From the cell containing the given text, extract its center point as (x, y) coordinate. 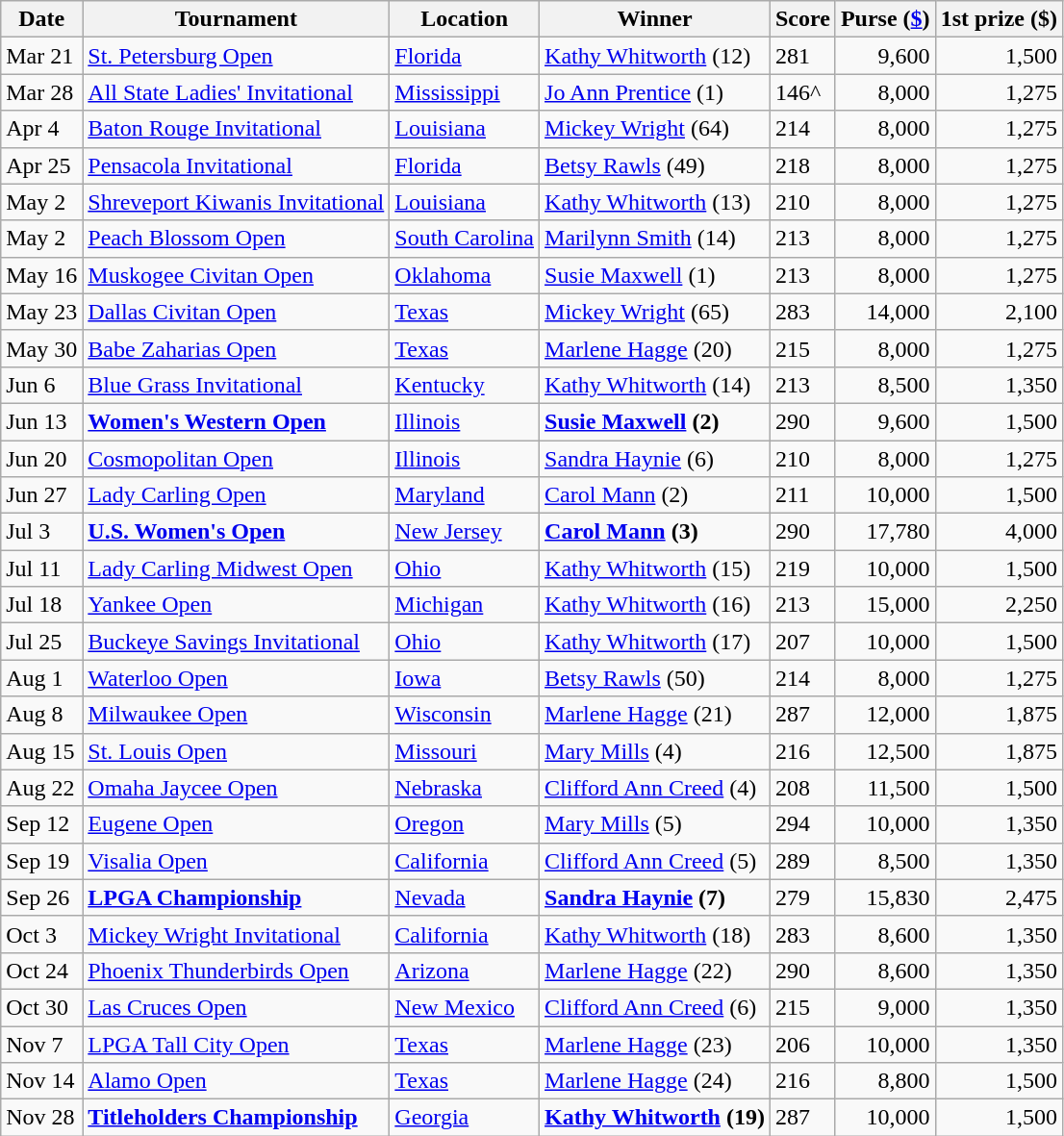
Location (465, 19)
May 16 (42, 275)
Carol Mann (2) (655, 495)
Carol Mann (3) (655, 532)
Kathy Whitworth (13) (655, 202)
Titleholders Championship (237, 1118)
289 (802, 861)
4,000 (999, 532)
Marlene Hagge (20) (655, 348)
Winner (655, 19)
Jul 11 (42, 568)
294 (802, 824)
St. Petersburg Open (237, 56)
281 (802, 56)
St. Louis Open (237, 751)
Marlene Hagge (23) (655, 1044)
Phoenix Thunderbirds Open (237, 971)
12,000 (885, 715)
Marlene Hagge (22) (655, 971)
Kentucky (465, 385)
Eugene Open (237, 824)
Jun 6 (42, 385)
Clifford Ann Creed (6) (655, 1007)
279 (802, 897)
Kathy Whitworth (12) (655, 56)
Shreveport Kiwanis Invitational (237, 202)
Blue Grass Invitational (237, 385)
Dallas Civitan Open (237, 312)
Maryland (465, 495)
12,500 (885, 751)
Apr 4 (42, 129)
Oct 30 (42, 1007)
Wisconsin (465, 715)
Peach Blossom Open (237, 239)
Clifford Ann Creed (5) (655, 861)
218 (802, 165)
Las Cruces Open (237, 1007)
206 (802, 1044)
Oct 3 (42, 934)
Marlene Hagge (21) (655, 715)
South Carolina (465, 239)
Tournament (237, 19)
Iowa (465, 678)
Kathy Whitworth (19) (655, 1118)
Lady Carling Open (237, 495)
Aug 8 (42, 715)
Betsy Rawls (50) (655, 678)
Kathy Whitworth (14) (655, 385)
Nov 7 (42, 1044)
Marilynn Smith (14) (655, 239)
15,000 (885, 605)
11,500 (885, 788)
U.S. Women's Open (237, 532)
Mar 21 (42, 56)
207 (802, 642)
14,000 (885, 312)
Aug 22 (42, 788)
Kathy Whitworth (18) (655, 934)
New Jersey (465, 532)
Jul 18 (42, 605)
May 30 (42, 348)
208 (802, 788)
Sep 26 (42, 897)
Kathy Whitworth (17) (655, 642)
Buckeye Savings Invitational (237, 642)
LPGA Tall City Open (237, 1044)
Jul 25 (42, 642)
Oklahoma (465, 275)
211 (802, 495)
Michigan (465, 605)
Omaha Jaycee Open (237, 788)
May 23 (42, 312)
2,250 (999, 605)
Purse ($) (885, 19)
Sep 19 (42, 861)
Oct 24 (42, 971)
Yankee Open (237, 605)
Mickey Wright (65) (655, 312)
Baton Rouge Invitational (237, 129)
Cosmopolitan Open (237, 459)
Mickey Wright Invitational (237, 934)
Kathy Whitworth (15) (655, 568)
2,100 (999, 312)
15,830 (885, 897)
9,000 (885, 1007)
New Mexico (465, 1007)
Women's Western Open (237, 421)
Clifford Ann Creed (4) (655, 788)
Jul 3 (42, 532)
Kathy Whitworth (16) (655, 605)
Marlene Hagge (24) (655, 1081)
Arizona (465, 971)
Apr 25 (42, 165)
Sandra Haynie (7) (655, 897)
8,800 (885, 1081)
Sandra Haynie (6) (655, 459)
Babe Zaharias Open (237, 348)
Mar 28 (42, 92)
17,780 (885, 532)
146^ (802, 92)
Betsy Rawls (49) (655, 165)
Nov 28 (42, 1118)
Nebraska (465, 788)
Pensacola Invitational (237, 165)
Missouri (465, 751)
Alamo Open (237, 1081)
Oregon (465, 824)
2,475 (999, 897)
Date (42, 19)
Mississippi (465, 92)
Aug 1 (42, 678)
Mary Mills (4) (655, 751)
Jun 20 (42, 459)
Nevada (465, 897)
Score (802, 19)
Jun 27 (42, 495)
Mickey Wright (64) (655, 129)
Jun 13 (42, 421)
Georgia (465, 1118)
Muskogee Civitan Open (237, 275)
LPGA Championship (237, 897)
Susie Maxwell (1) (655, 275)
Lady Carling Midwest Open (237, 568)
Milwaukee Open (237, 715)
Jo Ann Prentice (1) (655, 92)
1st prize ($) (999, 19)
Waterloo Open (237, 678)
All State Ladies' Invitational (237, 92)
Nov 14 (42, 1081)
Mary Mills (5) (655, 824)
Sep 12 (42, 824)
Visalia Open (237, 861)
Susie Maxwell (2) (655, 421)
Aug 15 (42, 751)
219 (802, 568)
